Find where the given text appears and provide that cell's center as [X, Y] coordinate. 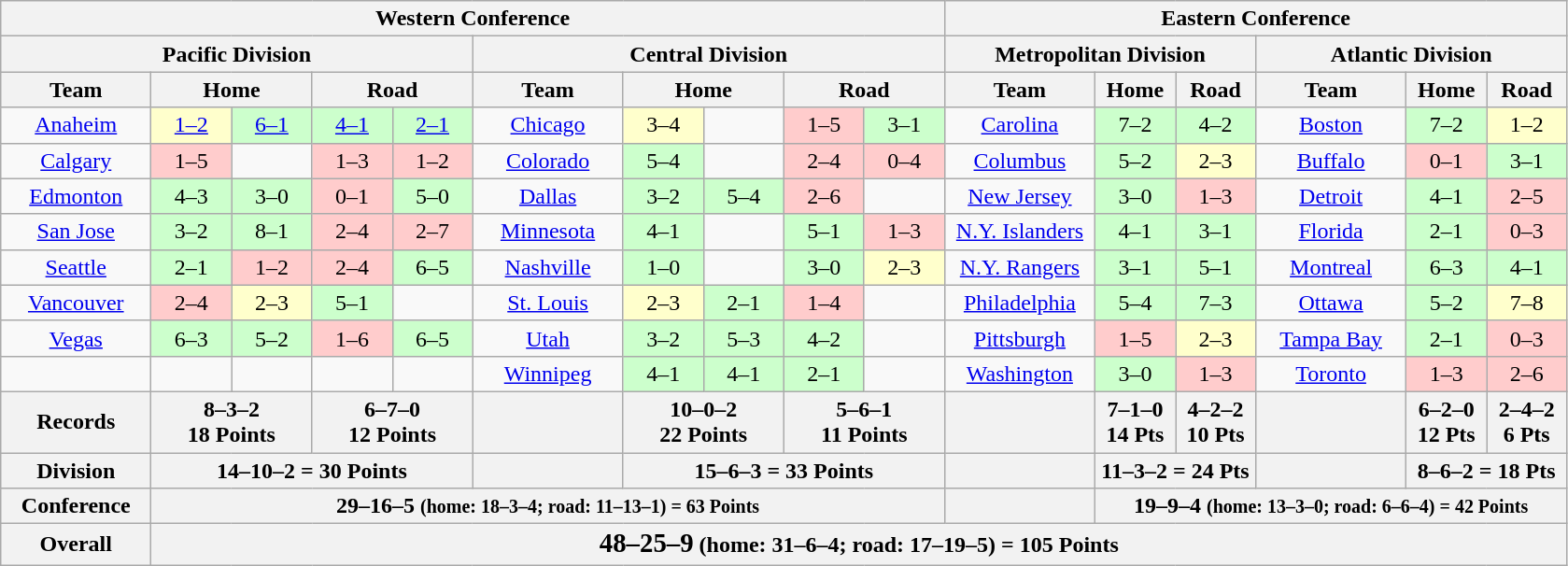
5–3 [743, 338]
Columbus [1020, 161]
14–10–2 = 30 Points [312, 470]
Colorado [547, 161]
11–3–2 = 24 Pts [1175, 470]
Edmonton [77, 196]
6–1 [272, 125]
Detroit [1332, 196]
Division [77, 470]
Pittsburgh [1020, 338]
5–6–1 11 Points [864, 422]
Toronto [1332, 374]
St. Louis [547, 303]
6–2–0 12 Pts [1447, 422]
Vegas [77, 338]
7–3 [1215, 303]
8–6–2 = 18 Pts [1487, 470]
Minnesota [547, 232]
10–0–2 22 Points [703, 422]
Calgary [77, 161]
Boston [1332, 125]
8–3–2 18 Points [232, 422]
4–2–2 10 Pts [1215, 422]
Buffalo [1332, 161]
Montreal [1332, 267]
Carolina [1020, 125]
Records [77, 422]
Nashville [547, 267]
2–7 [432, 232]
N.Y. Rangers [1020, 267]
Utah [547, 338]
Pacific Division [237, 54]
5–0 [432, 196]
Metropolitan Division [1100, 54]
Winnipeg [547, 374]
2–4–2 6 Pts [1527, 422]
Ottawa [1332, 303]
Washington [1020, 374]
3–4 [663, 125]
Overall [77, 545]
29–16–5 (home: 18–3–4; road: 11–13–1) = 63 Points [548, 506]
Philadelphia [1020, 303]
New Jersey [1020, 196]
Eastern Conference [1255, 19]
Western Conference [473, 19]
Central Division [708, 54]
0–4 [904, 161]
2–5 [1527, 196]
Atlantic Division [1412, 54]
Conference [77, 506]
1–0 [663, 267]
Anaheim [77, 125]
Tampa Bay [1332, 338]
7–1–0 14 Pts [1135, 422]
Seattle [77, 267]
1–6 [352, 338]
N.Y. Islanders [1020, 232]
Florida [1332, 232]
15–6–3 = 33 Points [784, 470]
48–25–9 (home: 31–6–4; road: 17–19–5) = 105 Points [859, 545]
19–9–4 (home: 13–3–0; road: 6–6–4) = 42 Points [1330, 506]
Vancouver [77, 303]
San Jose [77, 232]
Dallas [547, 196]
7–8 [1527, 303]
8–1 [272, 232]
1–4 [824, 303]
4–3 [191, 196]
6–7–0 12 Points [392, 422]
Chicago [547, 125]
